Identify which cell holds the provided text, then report its (X, Y) central coordinate. 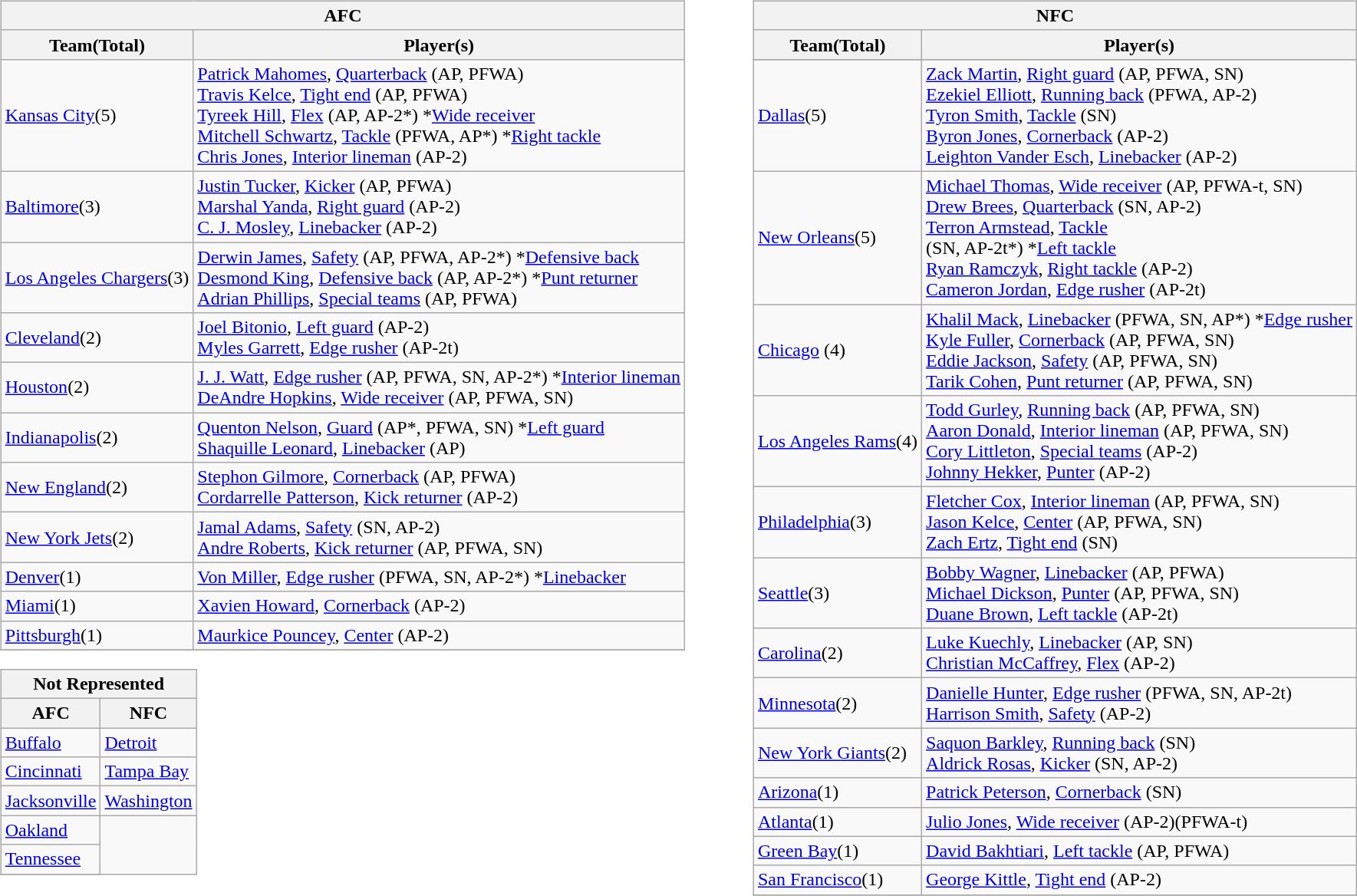
Jacksonville (51, 801)
San Francisco(1) (838, 880)
Seattle(3) (838, 593)
Dallas(5) (838, 115)
Joel Bitonio, Left guard (AP-2)Myles Garrett, Edge rusher (AP-2t) (439, 338)
Patrick Peterson, Cornerback (SN) (1140, 792)
Kansas City(5) (97, 115)
Houston(2) (97, 388)
Von Miller, Edge rusher (PFWA, SN, AP-2*) *Linebacker (439, 577)
Los Angeles Chargers(3) (97, 278)
Baltimore(3) (97, 206)
New Orleans(5) (838, 238)
New England(2) (97, 488)
Oakland (51, 830)
Arizona(1) (838, 792)
Miami(1) (97, 606)
Luke Kuechly, Linebacker (AP, SN)Christian McCaffrey, Flex (AP-2) (1140, 654)
Carolina(2) (838, 654)
Bobby Wagner, Linebacker (AP, PFWA)Michael Dickson, Punter (AP, PFWA, SN)Duane Brown, Left tackle (AP-2t) (1140, 593)
Saquon Barkley, Running back (SN)Aldrick Rosas, Kicker (SN, AP-2) (1140, 753)
Not Represented (98, 684)
Quenton Nelson, Guard (AP*, PFWA, SN) *Left guardShaquille Leonard, Linebacker (AP) (439, 437)
Chicago (4) (838, 350)
Danielle Hunter, Edge rusher (PFWA, SN, AP-2t)Harrison Smith, Safety (AP-2) (1140, 703)
Buffalo (51, 743)
Tennessee (51, 859)
Cleveland(2) (97, 338)
Justin Tucker, Kicker (AP, PFWA)Marshal Yanda, Right guard (AP-2)C. J. Mosley, Linebacker (AP-2) (439, 206)
Fletcher Cox, Interior lineman (AP, PFWA, SN)Jason Kelce, Center (AP, PFWA, SN)Zach Ertz, Tight end (SN) (1140, 522)
Cincinnati (51, 772)
Los Angeles Rams(4) (838, 442)
Jamal Adams, Safety (SN, AP-2)Andre Roberts, Kick returner (AP, PFWA, SN) (439, 537)
Detroit (149, 743)
Minnesota(2) (838, 703)
J. J. Watt, Edge rusher (AP, PFWA, SN, AP-2*) *Interior linemanDeAndre Hopkins, Wide receiver (AP, PFWA, SN) (439, 388)
Indianapolis(2) (97, 437)
Denver(1) (97, 577)
Stephon Gilmore, Cornerback (AP, PFWA)Cordarrelle Patterson, Kick returner (AP-2) (439, 488)
New York Jets(2) (97, 537)
Xavien Howard, Cornerback (AP-2) (439, 606)
Julio Jones, Wide receiver (AP-2)(PFWA-t) (1140, 822)
Atlanta(1) (838, 822)
Tampa Bay (149, 772)
Washington (149, 801)
George Kittle, Tight end (AP-2) (1140, 880)
David Bakhtiari, Left tackle (AP, PFWA) (1140, 851)
Todd Gurley, Running back (AP, PFWA, SN)Aaron Donald, Interior lineman (AP, PFWA, SN)Cory Littleton, Special teams (AP-2)Johnny Hekker, Punter (AP-2) (1140, 442)
Maurkice Pouncey, Center (AP-2) (439, 635)
Pittsburgh(1) (97, 635)
Philadelphia(3) (838, 522)
New York Giants(2) (838, 753)
Green Bay(1) (838, 851)
